Extract the [X, Y] coordinate from the center of the cell holding the provided text.  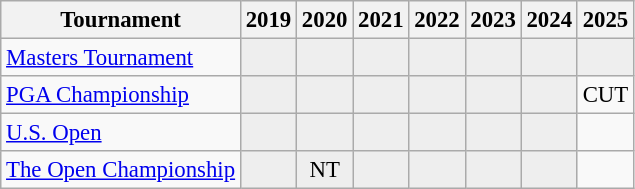
U.S. Open [121, 133]
NT [325, 170]
CUT [605, 95]
2025 [605, 20]
2023 [493, 20]
The Open Championship [121, 170]
2022 [437, 20]
2024 [549, 20]
Masters Tournament [121, 58]
2020 [325, 20]
Tournament [121, 20]
PGA Championship [121, 95]
2021 [381, 20]
2019 [268, 20]
